Pinpoint the cell where the given text exists, returning its (x, y) midpoint coordinate. 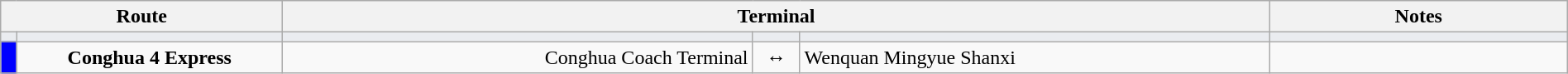
Wenquan Mingyue Shanxi (1035, 57)
Conghua Coach Terminal (518, 57)
Conghua 4 Express (150, 57)
Terminal (777, 17)
Notes (1418, 17)
↔ (776, 57)
Route (142, 17)
